Capture the cell that displays the provided text and extract its (x, y) central coordinate. 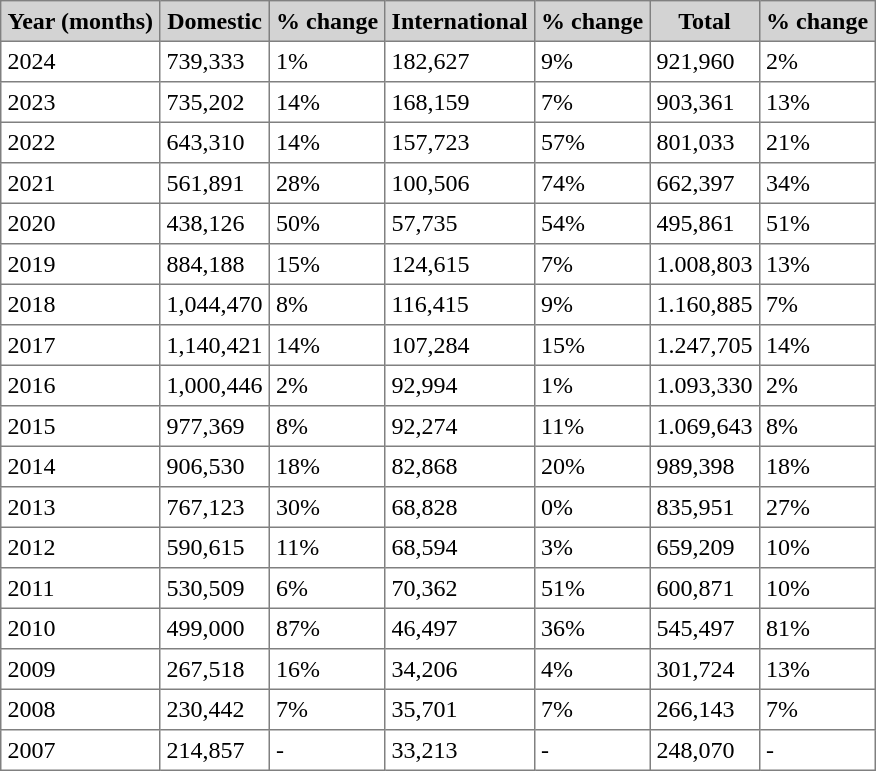
662,397 (705, 183)
107,284 (460, 345)
157,723 (460, 142)
2024 (80, 61)
International (460, 21)
87% (327, 628)
54% (592, 223)
168,159 (460, 102)
2020 (80, 223)
36% (592, 628)
92,994 (460, 385)
1,000,446 (215, 385)
2012 (80, 547)
590,615 (215, 547)
35,701 (460, 709)
2013 (80, 507)
230,442 (215, 709)
906,530 (215, 466)
28% (327, 183)
33,213 (460, 750)
2019 (80, 264)
248,070 (705, 750)
116,415 (460, 304)
2018 (80, 304)
2010 (80, 628)
921,960 (705, 61)
68,594 (460, 547)
1,044,470 (215, 304)
1.247,705 (705, 345)
659,209 (705, 547)
92,274 (460, 426)
Domestic (215, 21)
2015 (80, 426)
1.160,885 (705, 304)
301,724 (705, 669)
266,143 (705, 709)
499,000 (215, 628)
34% (817, 183)
643,310 (215, 142)
561,891 (215, 183)
2023 (80, 102)
16% (327, 669)
600,871 (705, 588)
50% (327, 223)
3% (592, 547)
2014 (80, 466)
0% (592, 507)
2016 (80, 385)
735,202 (215, 102)
100,506 (460, 183)
801,033 (705, 142)
2021 (80, 183)
977,369 (215, 426)
767,123 (215, 507)
1,140,421 (215, 345)
438,126 (215, 223)
27% (817, 507)
2009 (80, 669)
21% (817, 142)
1.093,330 (705, 385)
30% (327, 507)
903,361 (705, 102)
Year (months) (80, 21)
989,398 (705, 466)
495,861 (705, 223)
182,627 (460, 61)
74% (592, 183)
1.069,643 (705, 426)
2007 (80, 750)
545,497 (705, 628)
530,509 (215, 588)
68,828 (460, 507)
57,735 (460, 223)
884,188 (215, 264)
124,615 (460, 264)
6% (327, 588)
2022 (80, 142)
214,857 (215, 750)
70,362 (460, 588)
46,497 (460, 628)
2011 (80, 588)
Total (705, 21)
2017 (80, 345)
81% (817, 628)
57% (592, 142)
34,206 (460, 669)
835,951 (705, 507)
739,333 (215, 61)
4% (592, 669)
20% (592, 466)
2008 (80, 709)
1.008,803 (705, 264)
267,518 (215, 669)
82,868 (460, 466)
